Find where the given text appears and provide that cell's center as [x, y] coordinate. 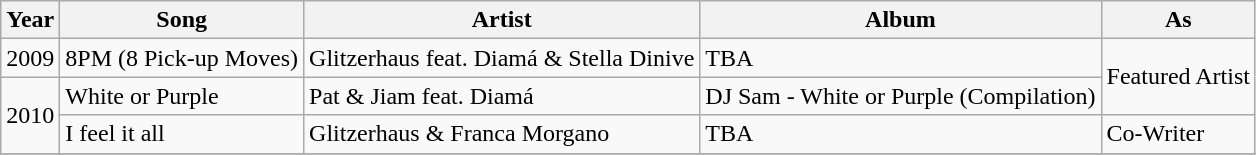
2010 [30, 115]
Glitzerhaus feat. Diamá & Stella Dinive [502, 58]
Album [900, 20]
As [1178, 20]
Artist [502, 20]
Co-Writer [1178, 134]
DJ Sam - White or Purple (Compilation) [900, 96]
Featured Artist [1178, 77]
Glitzerhaus & Franca Morgano [502, 134]
White or Purple [182, 96]
Pat & Jiam feat. Diamá [502, 96]
Song [182, 20]
I feel it all [182, 134]
2009 [30, 58]
Year [30, 20]
8PM (8 Pick-up Moves) [182, 58]
